Return (x, y) of the center of cell containing provided text 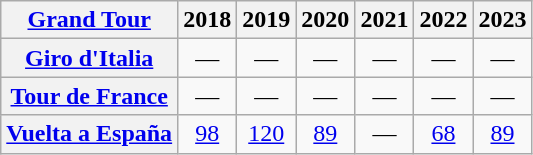
2021 (384, 20)
68 (444, 134)
Giro d'Italia (90, 58)
Tour de France (90, 96)
Grand Tour (90, 20)
2022 (444, 20)
2019 (266, 20)
98 (208, 134)
120 (266, 134)
Vuelta a España (90, 134)
2020 (326, 20)
2023 (502, 20)
2018 (208, 20)
